For the text-containing cell, return its midpoint in (x, y) coordinate format. 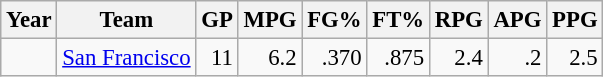
FG% (334, 20)
San Francisco (126, 58)
Year (29, 20)
GP (217, 20)
2.5 (575, 58)
APG (518, 20)
FT% (398, 20)
RPG (458, 20)
.370 (334, 58)
2.4 (458, 58)
Team (126, 20)
PPG (575, 20)
.875 (398, 58)
11 (217, 58)
6.2 (270, 58)
.2 (518, 58)
MPG (270, 20)
